For the text-containing cell, return its midpoint in [x, y] coordinate format. 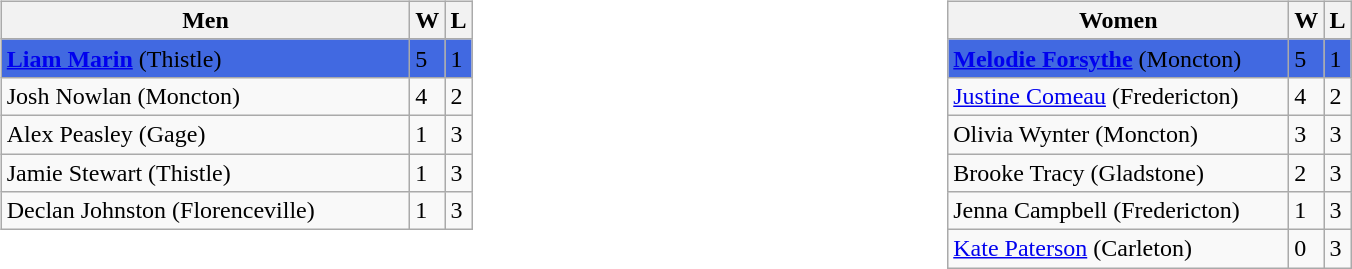
Alex Peasley (Gage) [206, 134]
Liam Marin (Thistle) [206, 58]
Josh Nowlan (Moncton) [206, 96]
Men [206, 20]
0 [1306, 249]
Olivia Wynter (Moncton) [1118, 134]
Kate Paterson (Carleton) [1118, 249]
Justine Comeau (Fredericton) [1118, 96]
Melodie Forsythe (Moncton) [1118, 58]
Declan Johnston (Florenceville) [206, 211]
Women [1118, 20]
Jamie Stewart (Thistle) [206, 173]
Jenna Campbell (Fredericton) [1118, 211]
Brooke Tracy (Gladstone) [1118, 173]
